Find where the given text appears and provide that cell's center as (x, y) coordinate. 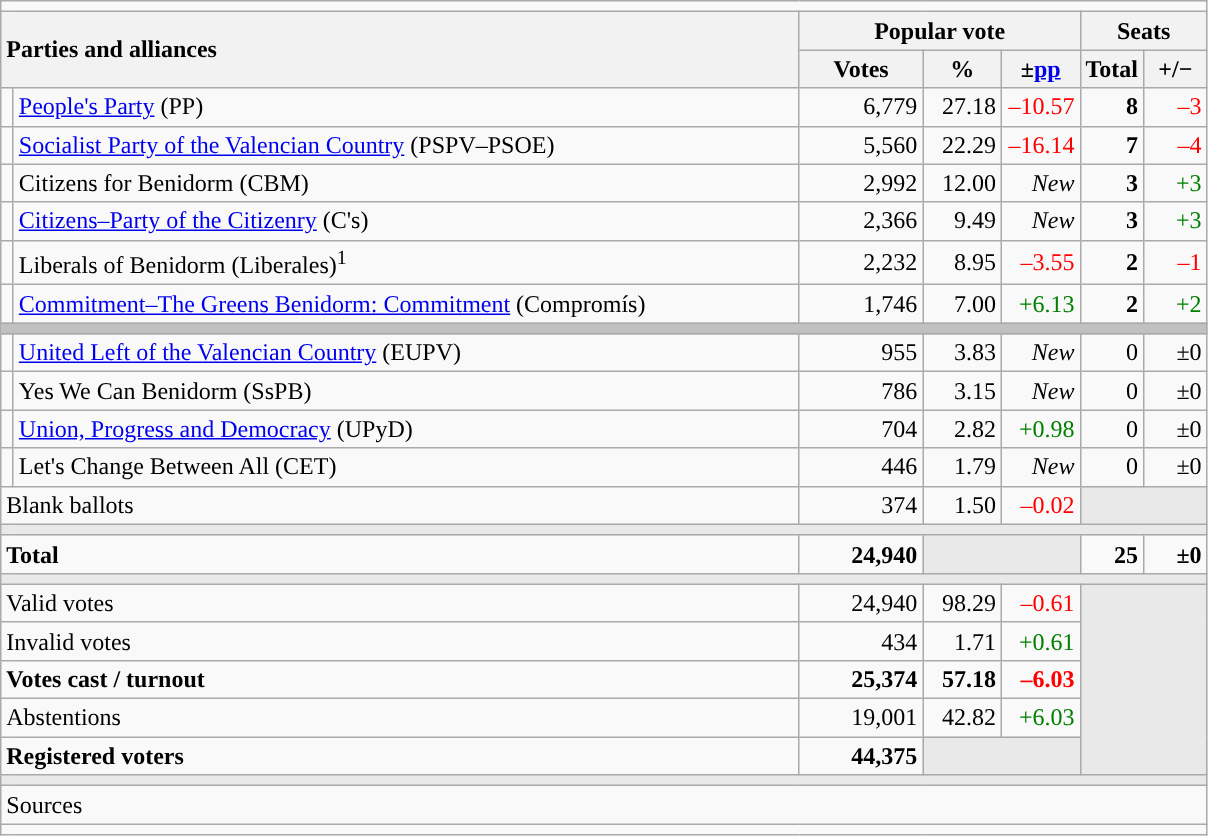
25 (1112, 554)
United Left of the Valencian Country (EUPV) (406, 353)
446 (861, 467)
2,232 (861, 262)
Union, Progress and Democracy (UPyD) (406, 429)
3.15 (962, 391)
+2 (1176, 304)
+0.61 (1040, 641)
1.71 (962, 641)
1.79 (962, 467)
Registered voters (400, 756)
98.29 (962, 603)
57.18 (962, 679)
25,374 (861, 679)
Blank ballots (400, 505)
–3 (1176, 107)
374 (861, 505)
7.00 (962, 304)
8.95 (962, 262)
9.49 (962, 221)
Parties and alliances (400, 50)
Abstentions (400, 718)
2,366 (861, 221)
3.83 (962, 353)
–0.02 (1040, 505)
42.82 (962, 718)
+/− (1176, 69)
Let's Change Between All (CET) (406, 467)
–3.55 (1040, 262)
44,375 (861, 756)
–6.03 (1040, 679)
1,746 (861, 304)
+6.13 (1040, 304)
Votes (861, 69)
2.82 (962, 429)
People's Party (PP) (406, 107)
2,992 (861, 183)
434 (861, 641)
Invalid votes (400, 641)
Seats (1144, 31)
5,560 (861, 145)
–0.61 (1040, 603)
Votes cast / turnout (400, 679)
±pp (1040, 69)
Citizens–Party of the Citizenry (C's) (406, 221)
–1 (1176, 262)
Commitment–The Greens Benidorm: Commitment (Compromís) (406, 304)
% (962, 69)
7 (1112, 145)
+6.03 (1040, 718)
8 (1112, 107)
Yes We Can Benidorm (SsPB) (406, 391)
786 (861, 391)
22.29 (962, 145)
19,001 (861, 718)
Sources (604, 805)
Citizens for Benidorm (CBM) (406, 183)
Socialist Party of the Valencian Country (PSPV–PSOE) (406, 145)
–4 (1176, 145)
Liberals of Benidorm (Liberales)1 (406, 262)
704 (861, 429)
6,779 (861, 107)
Valid votes (400, 603)
12.00 (962, 183)
–10.57 (1040, 107)
+0.98 (1040, 429)
1.50 (962, 505)
–16.14 (1040, 145)
Popular vote (940, 31)
27.18 (962, 107)
955 (861, 353)
